Scan for the cell matching the given text and deliver its (X, Y) coordinate at center. 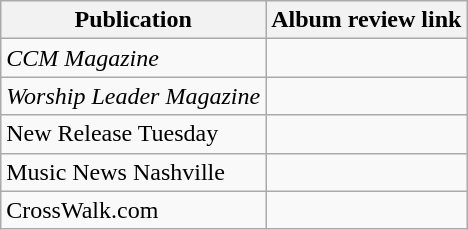
Worship Leader Magazine (134, 96)
CrossWalk.com (134, 210)
Album review link (366, 20)
New Release Tuesday (134, 134)
CCM Magazine (134, 58)
Publication (134, 20)
Music News Nashville (134, 172)
